Pinpoint the cell where the given text exists, returning its (x, y) midpoint coordinate. 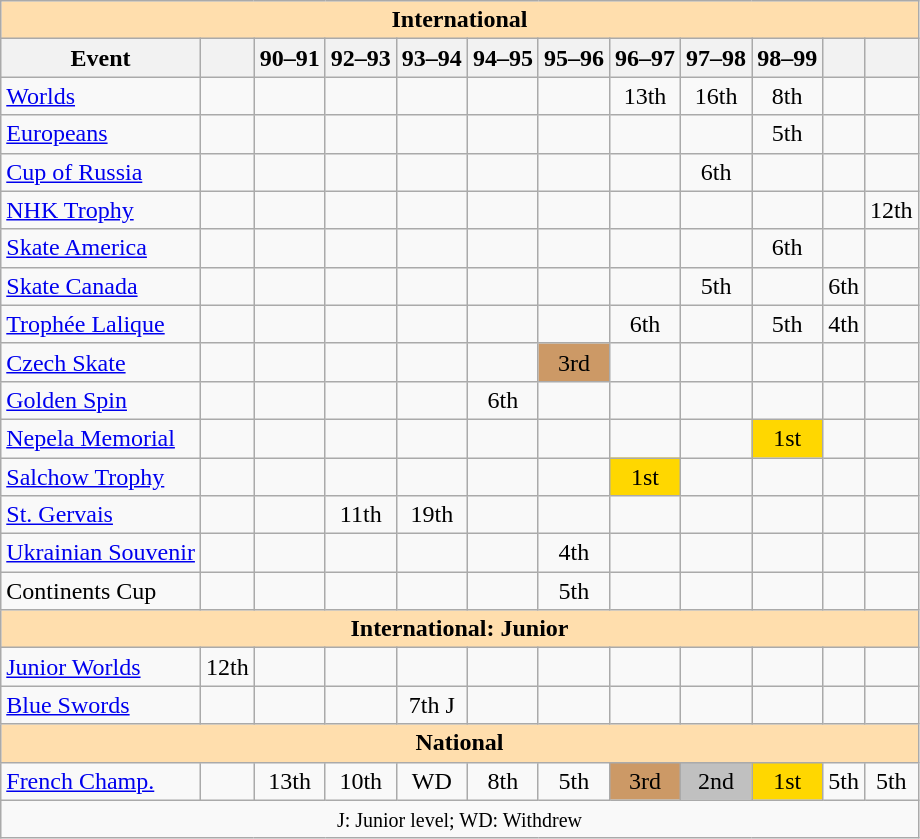
7th J (432, 705)
Blue Swords (101, 705)
WD (432, 781)
St. Gervais (101, 515)
National (460, 743)
International (460, 20)
Skate America (101, 248)
10th (360, 781)
2nd (716, 781)
Salchow Trophy (101, 477)
19th (432, 515)
Europeans (101, 134)
Ukrainian Souvenir (101, 553)
Trophée Lalique (101, 324)
Event (101, 58)
11th (360, 515)
16th (716, 96)
94–95 (502, 58)
95–96 (574, 58)
Golden Spin (101, 400)
98–99 (788, 58)
97–98 (716, 58)
Worlds (101, 96)
J: Junior level; WD: Withdrew (460, 819)
International: Junior (460, 629)
Skate Canada (101, 286)
Cup of Russia (101, 172)
96–97 (644, 58)
Czech Skate (101, 362)
90–91 (290, 58)
93–94 (432, 58)
Junior Worlds (101, 667)
Nepela Memorial (101, 438)
French Champ. (101, 781)
Continents Cup (101, 591)
92–93 (360, 58)
NHK Trophy (101, 210)
